Search for the cell housing the specified text and yield its (x, y) center coordinate. 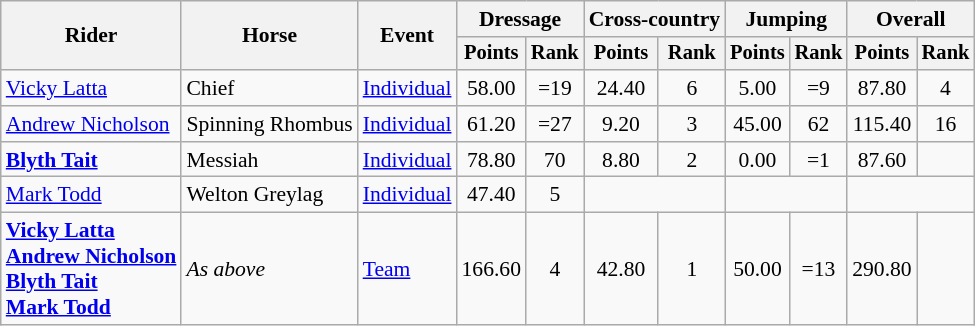
6 (692, 88)
3 (692, 124)
Messiah (269, 160)
115.40 (882, 124)
5.00 (757, 88)
5 (555, 195)
=13 (819, 269)
0.00 (757, 160)
24.40 (622, 88)
62 (819, 124)
Event (408, 36)
78.80 (492, 160)
1 (692, 269)
Horse (269, 36)
2 (692, 160)
87.60 (882, 160)
=19 (555, 88)
Dressage (520, 19)
Vicky LattaAndrew NicholsonBlyth TaitMark Todd (92, 269)
8.80 (622, 160)
Spinning Rhombus (269, 124)
58.00 (492, 88)
Chief (269, 88)
9.20 (622, 124)
50.00 (757, 269)
70 (555, 160)
16 (946, 124)
47.40 (492, 195)
=1 (819, 160)
Overall (910, 19)
Team (408, 269)
Cross-country (655, 19)
Vicky Latta (92, 88)
Blyth Tait (92, 160)
=9 (819, 88)
=27 (555, 124)
Jumping (786, 19)
Mark Todd (92, 195)
87.80 (882, 88)
42.80 (622, 269)
166.60 (492, 269)
Rider (92, 36)
Andrew Nicholson (92, 124)
As above (269, 269)
61.20 (492, 124)
45.00 (757, 124)
290.80 (882, 269)
Welton Greylag (269, 195)
